Return the [X, Y] coordinate for the center point of the cell that contains the specified text.  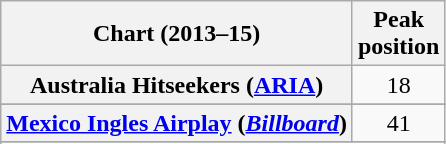
41 [398, 123]
Chart (2013–15) [177, 34]
Mexico Ingles Airplay (Billboard) [177, 123]
18 [398, 85]
Peakposition [398, 34]
Australia Hitseekers (ARIA) [177, 85]
